Find where the given text appears and provide that cell's center as [x, y] coordinate. 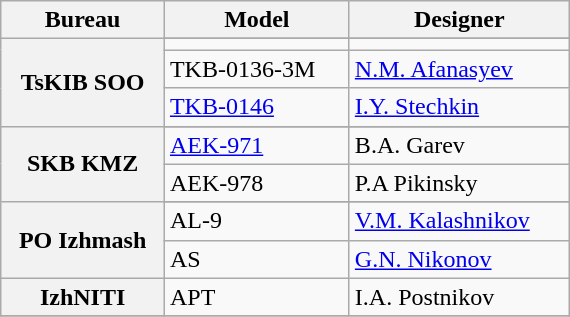
AS [256, 259]
AEK-978 [256, 183]
I.Y. Stechkin [459, 107]
TKB-0146 [256, 107]
V.M. Kalashnikov [459, 221]
B.A. Garev [459, 145]
Model [256, 20]
TsKIB SOO [83, 82]
TKB-0136-3M [256, 69]
AL-9 [256, 221]
I.A. Postnikov [459, 297]
P.A Pikinsky [459, 183]
AEK-971 [256, 145]
IzhNITI [83, 297]
N.M. Afanasyev [459, 69]
SKB KMZ [83, 164]
G.N. Nikonov [459, 259]
Bureau [83, 20]
PO Izhmash [83, 240]
APT [256, 297]
Designer [459, 20]
